Scan for the cell matching the given text and deliver its (x, y) coordinate at center. 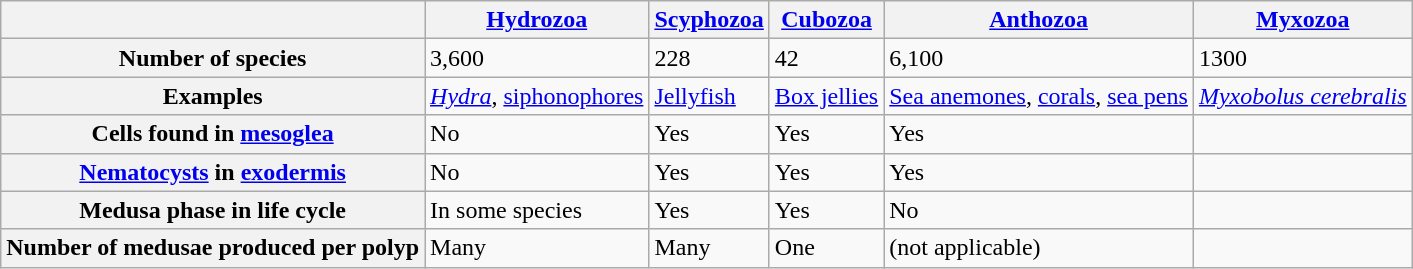
3,600 (537, 58)
228 (709, 58)
Anthozoa (1039, 20)
Medusa phase in life cycle (213, 210)
One (826, 248)
Number of medusae produced per polyp (213, 248)
Hydra, siphonophores (537, 96)
Cells found in mesoglea (213, 134)
1300 (1302, 58)
Box jellies (826, 96)
Myxozoa (1302, 20)
(not applicable) (1039, 248)
6,100 (1039, 58)
Hydrozoa (537, 20)
Nematocysts in exodermis (213, 172)
Cubozoa (826, 20)
In some species (537, 210)
Myxobolus cerebralis (1302, 96)
42 (826, 58)
Number of species (213, 58)
Scyphozoa (709, 20)
Sea anemones, corals, sea pens (1039, 96)
Examples (213, 96)
Jellyfish (709, 96)
